For the text-containing cell, return its midpoint in (x, y) coordinate format. 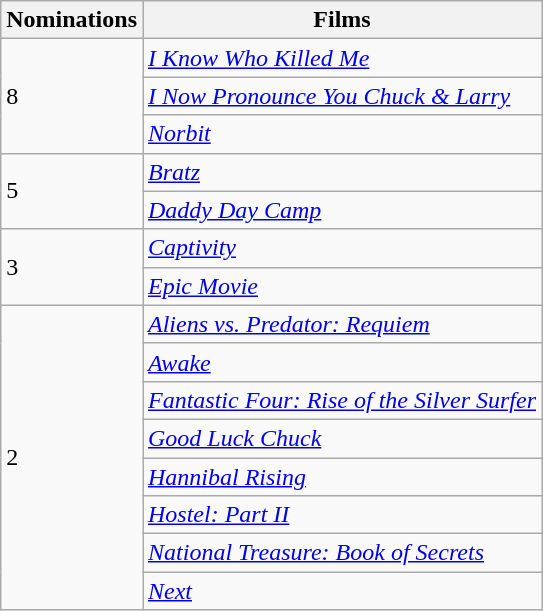
Daddy Day Camp (342, 210)
Films (342, 20)
I Know Who Killed Me (342, 58)
Hannibal Rising (342, 477)
National Treasure: Book of Secrets (342, 553)
Next (342, 591)
Aliens vs. Predator: Requiem (342, 324)
3 (72, 267)
Bratz (342, 172)
2 (72, 457)
Captivity (342, 248)
Epic Movie (342, 286)
Norbit (342, 134)
5 (72, 191)
Awake (342, 362)
Nominations (72, 20)
Hostel: Part II (342, 515)
8 (72, 96)
Fantastic Four: Rise of the Silver Surfer (342, 400)
I Now Pronounce You Chuck & Larry (342, 96)
Good Luck Chuck (342, 438)
